From the cell containing the given text, extract its center point as (X, Y) coordinate. 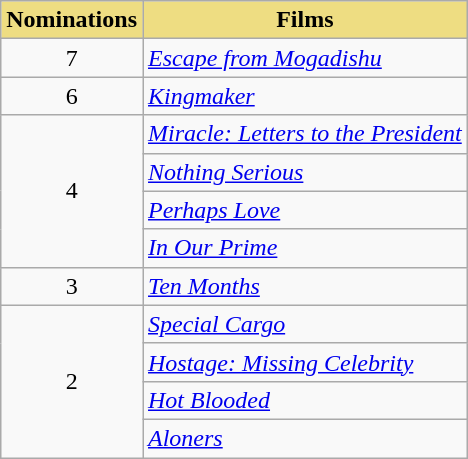
Nothing Serious (304, 172)
4 (72, 191)
Kingmaker (304, 96)
Nominations (72, 20)
2 (72, 381)
6 (72, 96)
In Our Prime (304, 248)
Hot Blooded (304, 400)
Aloners (304, 438)
Special Cargo (304, 324)
Ten Months (304, 286)
7 (72, 58)
Films (304, 20)
Escape from Mogadishu (304, 58)
Miracle: Letters to the President (304, 134)
Hostage: Missing Celebrity (304, 362)
3 (72, 286)
Perhaps Love (304, 210)
